Return [x, y] of the center of cell containing provided text 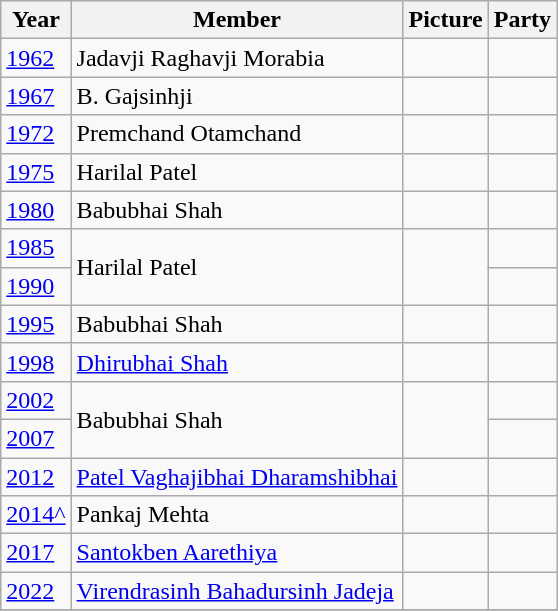
2017 [36, 553]
1985 [36, 248]
1995 [36, 324]
2014^ [36, 515]
2007 [36, 438]
Santokben Aarethiya [237, 553]
1972 [36, 134]
2012 [36, 477]
2002 [36, 400]
Picture [446, 20]
1990 [36, 286]
1975 [36, 172]
2022 [36, 591]
Year [36, 20]
1962 [36, 58]
1967 [36, 96]
Premchand Otamchand [237, 134]
Dhirubhai Shah [237, 362]
1980 [36, 210]
B. Gajsinhji [237, 96]
1998 [36, 362]
Pankaj Mehta [237, 515]
Patel Vaghajibhai Dharamshibhai [237, 477]
Member [237, 20]
Party [522, 20]
Jadavji Raghavji Morabia [237, 58]
Virendrasinh Bahadursinh Jadeja [237, 591]
